Return the (x, y) coordinate for the center point of the cell that contains the specified text.  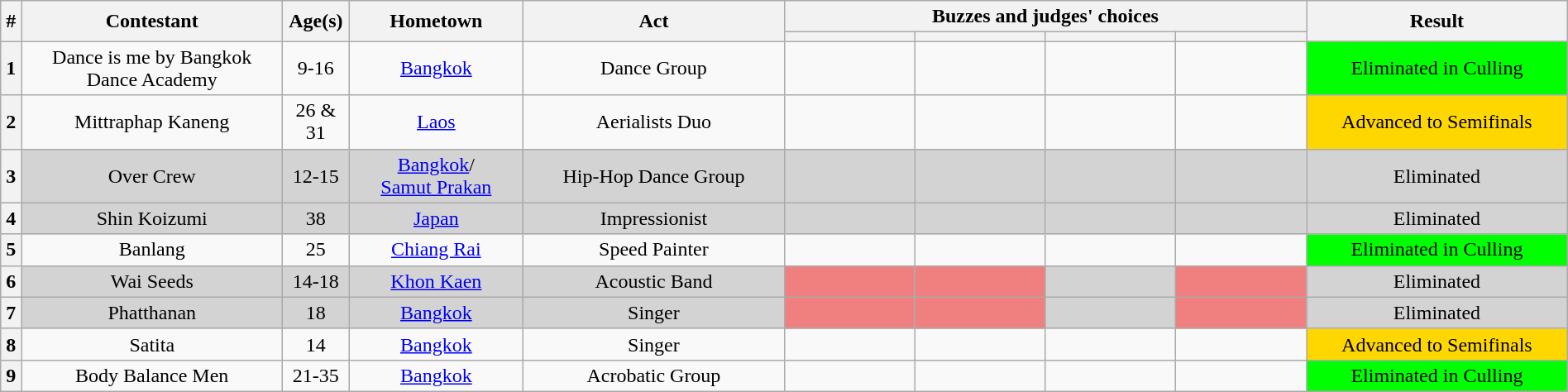
6 (12, 281)
Impressionist (654, 218)
4 (12, 218)
Laos (436, 122)
Wai Seeds (152, 281)
25 (316, 250)
Result (1437, 22)
26 & 31 (316, 122)
Acrobatic Group (654, 375)
Speed Painter (654, 250)
Japan (436, 218)
Act (654, 22)
5 (12, 250)
8 (12, 344)
Hometown (436, 22)
7 (12, 313)
Phatthanan (152, 313)
Dance is me by Bangkok Dance Academy (152, 68)
Dance Group (654, 68)
3 (12, 175)
1 (12, 68)
38 (316, 218)
14-18 (316, 281)
# (12, 22)
Buzzes and judges' choices (1045, 17)
Contestant (152, 22)
Hip-Hop Dance Group (654, 175)
Shin Koizumi (152, 218)
18 (316, 313)
Mittraphap Kaneng (152, 122)
Khon Kaen (436, 281)
Banlang (152, 250)
9-16 (316, 68)
Body Balance Men (152, 375)
Acoustic Band (654, 281)
Aerialists Duo (654, 122)
12-15 (316, 175)
21-35 (316, 375)
Bangkok/Samut Prakan (436, 175)
Chiang Rai (436, 250)
9 (12, 375)
14 (316, 344)
Age(s) (316, 22)
Over Crew (152, 175)
Satita (152, 344)
2 (12, 122)
